Find where the given text appears and provide that cell's center as (x, y) coordinate. 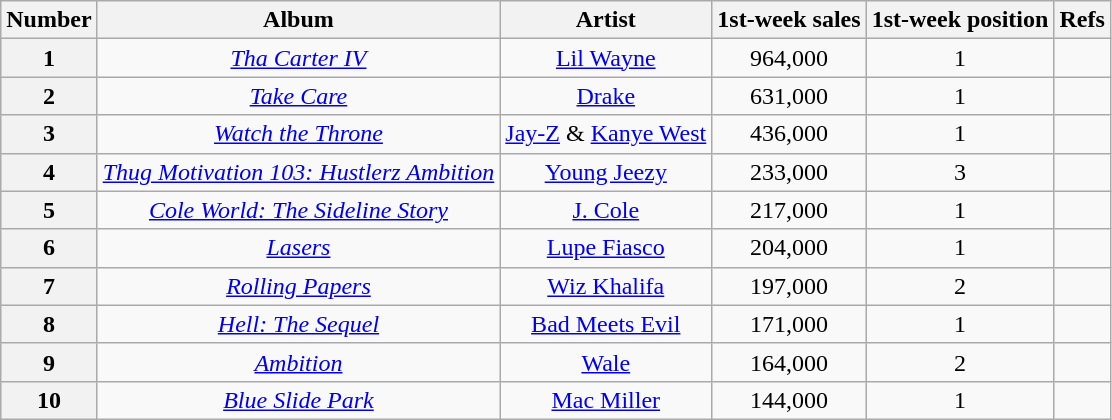
Wiz Khalifa (606, 286)
Rolling Papers (298, 286)
6 (49, 248)
964,000 (789, 58)
Album (298, 20)
Lil Wayne (606, 58)
Young Jeezy (606, 172)
Jay-Z & Kanye West (606, 134)
436,000 (789, 134)
Hell: The Sequel (298, 324)
217,000 (789, 210)
Number (49, 20)
1st-week sales (789, 20)
Lasers (298, 248)
Blue Slide Park (298, 400)
Tha Carter IV (298, 58)
7 (49, 286)
164,000 (789, 362)
197,000 (789, 286)
Lupe Fiasco (606, 248)
Watch the Throne (298, 134)
Bad Meets Evil (606, 324)
1st-week position (960, 20)
10 (49, 400)
Ambition (298, 362)
631,000 (789, 96)
Wale (606, 362)
4 (49, 172)
204,000 (789, 248)
Artist (606, 20)
8 (49, 324)
5 (49, 210)
Drake (606, 96)
144,000 (789, 400)
J. Cole (606, 210)
Thug Motivation 103: Hustlerz Ambition (298, 172)
Refs (1082, 20)
9 (49, 362)
Take Care (298, 96)
171,000 (789, 324)
Mac Miller (606, 400)
233,000 (789, 172)
Cole World: The Sideline Story (298, 210)
